Scan for the cell matching the given text and deliver its [x, y] coordinate at center. 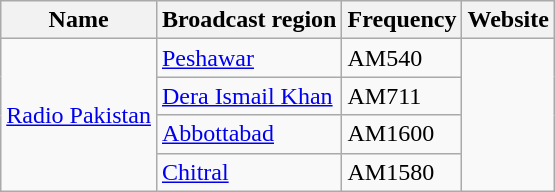
AM711 [402, 96]
Abbottabad [249, 134]
Radio Pakistan [79, 115]
Website [508, 20]
Peshawar [249, 58]
Name [79, 20]
AM1580 [402, 172]
Dera Ismail Khan [249, 96]
AM540 [402, 58]
Broadcast region [249, 20]
AM1600 [402, 134]
Frequency [402, 20]
Chitral [249, 172]
